Output the (x, y) coordinate of the center of the cell containing the given text.  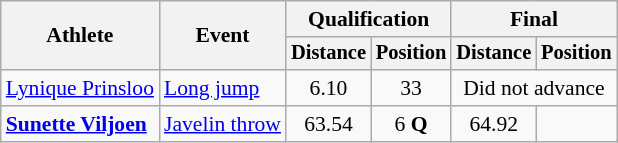
Athlete (80, 36)
33 (411, 88)
Long jump (222, 88)
6.10 (328, 88)
6 Q (411, 124)
Event (222, 36)
Javelin throw (222, 124)
Lynique Prinsloo (80, 88)
Qualification (368, 19)
Final (534, 19)
Did not advance (534, 88)
64.92 (494, 124)
63.54 (328, 124)
Sunette Viljoen (80, 124)
